Identify which cell holds the provided text, then report its (X, Y) central coordinate. 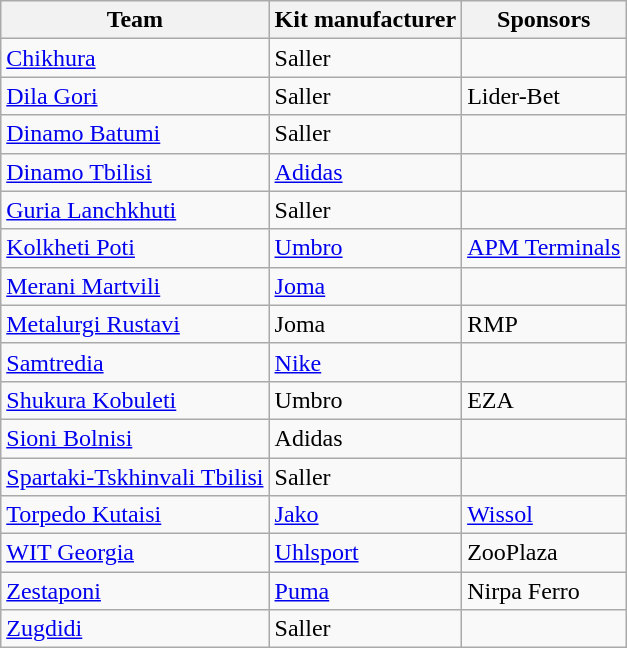
Merani Martvili (135, 286)
Dila Gori (135, 96)
Puma (366, 591)
Sioni Bolnisi (135, 438)
RMP (544, 324)
Team (135, 20)
WIT Georgia (135, 553)
Kolkheti Poti (135, 248)
Dinamo Tbilisi (135, 172)
Wissol (544, 515)
Zestaponi (135, 591)
Nike (366, 362)
Chikhura (135, 58)
Kit manufacturer (366, 20)
EZA (544, 400)
ZooPlaza (544, 553)
Zugdidi (135, 629)
Metalurgi Rustavi (135, 324)
Jako (366, 515)
Samtredia (135, 362)
Uhlsport (366, 553)
Nirpa Ferro (544, 591)
Lider-Bet (544, 96)
Spartaki-Tskhinvali Tbilisi (135, 477)
Shukura Kobuleti (135, 400)
APM Terminals (544, 248)
Sponsors (544, 20)
Guria Lanchkhuti (135, 210)
Torpedo Kutaisi (135, 515)
Dinamo Batumi (135, 134)
